For the text-containing cell, return its midpoint in [x, y] coordinate format. 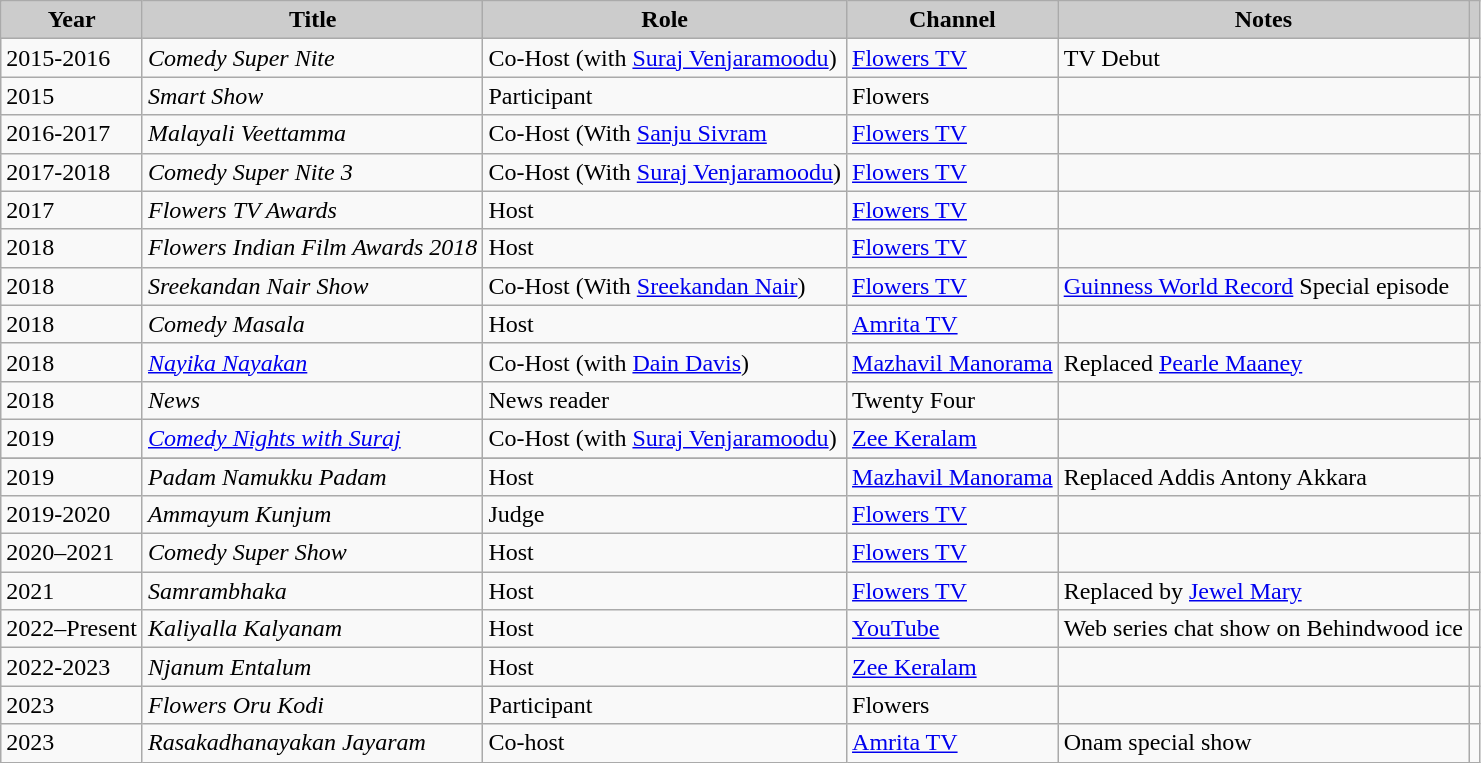
Comedy Nights with Suraj [312, 438]
Smart Show [312, 96]
Year [72, 20]
Title [312, 20]
Replaced Addis Antony Akkara [1263, 477]
Comedy Masala [312, 324]
Samrambhaka [312, 591]
2017-2018 [72, 172]
Flowers Indian Film Awards 2018 [312, 248]
Kaliyalla Kalyanam [312, 629]
2022-2023 [72, 667]
Co-host [665, 743]
Comedy Super Show [312, 553]
Ammayum Kunjum [312, 515]
Padam Namukku Padam [312, 477]
Rasakadhanayakan Jayaram [312, 743]
Flowers Oru Kodi [312, 705]
News [312, 400]
Co-Host (With Sreekandan Nair) [665, 286]
Guinness World Record Special episode [1263, 286]
Notes [1263, 20]
Replaced Pearle Maaney [1263, 362]
2020–2021 [72, 553]
Twenty Four [953, 400]
TV Debut [1263, 58]
2015 [72, 96]
Malayali Veettamma [312, 134]
Co-Host (With Sanju Sivram [665, 134]
2021 [72, 591]
Co-Host (with Dain Davis) [665, 362]
Role [665, 20]
Onam special show [1263, 743]
Co-Host (With Suraj Venjaramoodu) [665, 172]
2017 [72, 210]
Web series chat show on Behindwood ice [1263, 629]
2022–Present [72, 629]
Judge [665, 515]
Comedy Super Nite 3 [312, 172]
Nayika Nayakan [312, 362]
YouTube [953, 629]
Sreekandan Nair Show [312, 286]
Njanum Entalum [312, 667]
Comedy Super Nite [312, 58]
Replaced by Jewel Mary [1263, 591]
Channel [953, 20]
Flowers TV Awards [312, 210]
News reader [665, 400]
2016-2017 [72, 134]
2015-2016 [72, 58]
2019-2020 [72, 515]
